From the cell containing the given text, extract its center point as (x, y) coordinate. 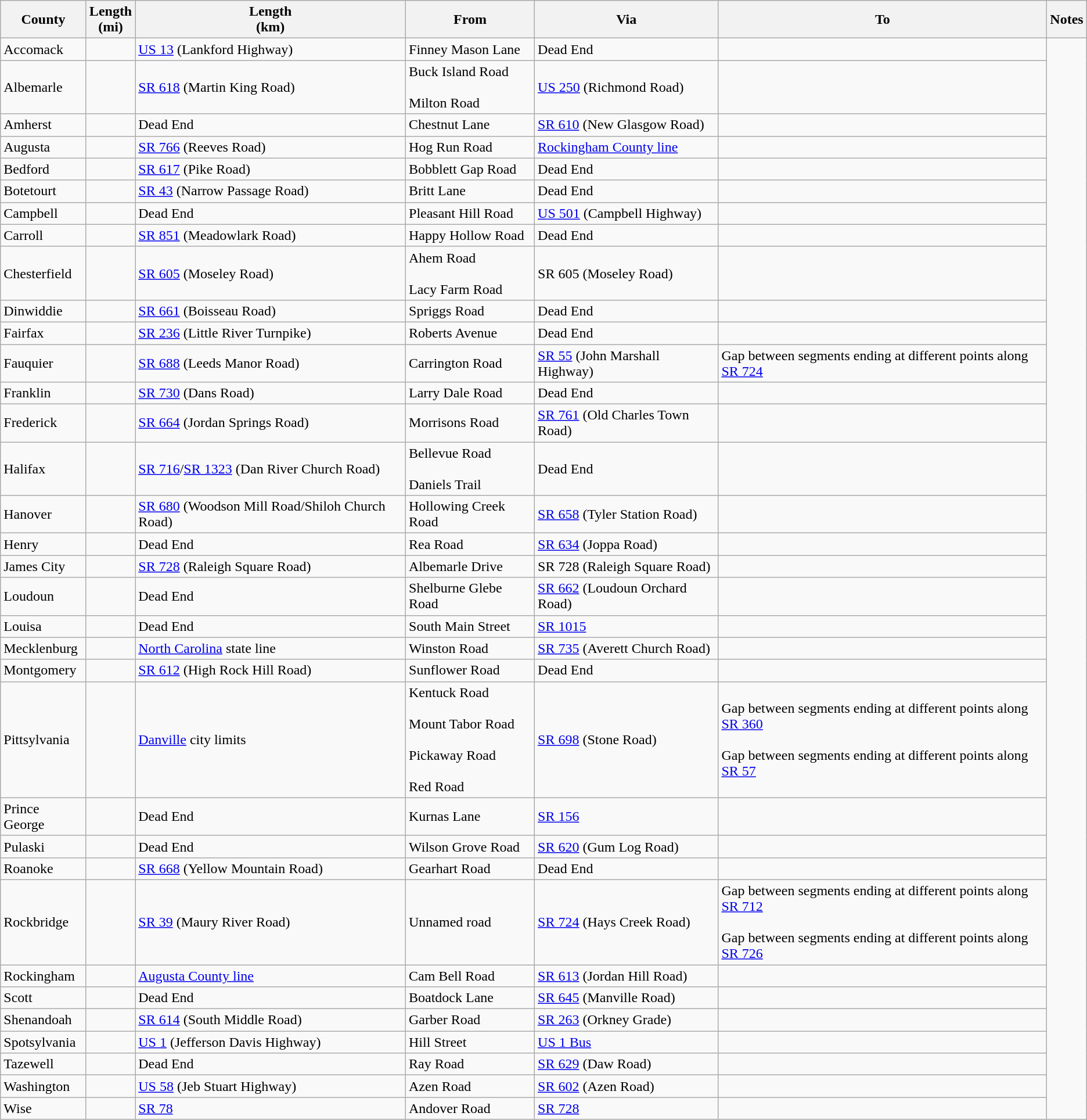
SR 610 (New Glasgow Road) (627, 125)
Albemarle (44, 87)
SR 662 (Loudoun Orchard Road) (627, 596)
Rea Road (470, 544)
Shelburne Glebe Road (470, 596)
Dinwiddie (44, 311)
Fauquier (44, 362)
Hog Run Road (470, 147)
SR 43 (Narrow Passage Road) (271, 191)
Unnamed road (470, 922)
Campbell (44, 213)
Chestnut Lane (470, 125)
Pittsylvania (44, 740)
Gap between segments ending at different points along SR 712Gap between segments ending at different points along SR 726 (883, 922)
Larry Dale Road (470, 393)
Cam Bell Road (470, 975)
Bedford (44, 169)
Loudoun (44, 596)
SR 735 (Averett Church Road) (627, 648)
SR 39 (Maury River Road) (271, 922)
Carroll (44, 235)
Morrisons Road (470, 423)
Ray Road (470, 1064)
Scott (44, 998)
US 501 (Campbell Highway) (627, 213)
SR 658 (Tyler Station Road) (627, 515)
Length(km) (271, 20)
SR 766 (Reeves Road) (271, 147)
Andover Road (470, 1108)
SR 851 (Meadowlark Road) (271, 235)
Sunflower Road (470, 670)
SR 617 (Pike Road) (271, 169)
US 1 (Jefferson Davis Highway) (271, 1042)
Louisa (44, 626)
Halifax (44, 469)
Accomack (44, 49)
Rockbridge (44, 922)
SR 728 (627, 1108)
Bellevue RoadDaniels Trail (470, 469)
SR 613 (Jordan Hill Road) (627, 975)
SR 602 (Azen Road) (627, 1086)
Wilson Grove Road (470, 846)
Hill Street (470, 1042)
Albemarle Drive (470, 566)
Roanoke (44, 868)
Finney Mason Lane (470, 49)
Roberts Avenue (470, 333)
Pulaski (44, 846)
US 250 (Richmond Road) (627, 87)
Rockingham (44, 975)
From (470, 20)
Ahem RoadLacy Farm Road (470, 273)
SR 664 (Jordan Springs Road) (271, 423)
SR 618 (Martin King Road) (271, 87)
Notes (1067, 20)
Happy Hollow Road (470, 235)
Carrington Road (470, 362)
Amherst (44, 125)
Hanover (44, 515)
SR 698 (Stone Road) (627, 740)
Mecklenburg (44, 648)
SR 614 (South Middle Road) (271, 1020)
Spotsylvania (44, 1042)
SR 1015 (627, 626)
SR 55 (John Marshall Highway) (627, 362)
Danville city limits (271, 740)
US 58 (Jeb Stuart Highway) (271, 1086)
SR 634 (Joppa Road) (627, 544)
SR 263 (Orkney Grade) (627, 1020)
SR 236 (Little River Turnpike) (271, 333)
US 1 Bus (627, 1042)
Franklin (44, 393)
SR 620 (Gum Log Road) (627, 846)
Frederick (44, 423)
Garber Road (470, 1020)
Washington (44, 1086)
Augusta (44, 147)
US 13 (Lankford Highway) (271, 49)
SR 645 (Manville Road) (627, 998)
Henry (44, 544)
Shenandoah (44, 1020)
Chesterfield (44, 273)
Wise (44, 1108)
SR 688 (Leeds Manor Road) (271, 362)
Botetourt (44, 191)
SR 730 (Dans Road) (271, 393)
Prince George (44, 817)
Bobblett Gap Road (470, 169)
SR 724 (Hays Creek Road) (627, 922)
Length(mi) (110, 20)
Winston Road (470, 648)
SR 716/SR 1323 (Dan River Church Road) (271, 469)
South Main Street (470, 626)
Azen Road (470, 1086)
SR 78 (271, 1108)
Hollowing Creek Road (470, 515)
Gap between segments ending at different points along SR 724 (883, 362)
Augusta County line (271, 975)
Pleasant Hill Road (470, 213)
SR 629 (Daw Road) (627, 1064)
Gearhart Road (470, 868)
North Carolina state line (271, 648)
Kentuck RoadMount Tabor RoadPickaway RoadRed Road (470, 740)
Kurnas Lane (470, 817)
Gap between segments ending at different points along SR 360Gap between segments ending at different points along SR 57 (883, 740)
Buck Island RoadMilton Road (470, 87)
SR 156 (627, 817)
Tazewell (44, 1064)
SR 661 (Boisseau Road) (271, 311)
County (44, 20)
Fairfax (44, 333)
SR 612 (High Rock Hill Road) (271, 670)
Rockingham County line (627, 147)
Boatdock Lane (470, 998)
Via (627, 20)
SR 680 (Woodson Mill Road/Shiloh Church Road) (271, 515)
SR 761 (Old Charles Town Road) (627, 423)
Spriggs Road (470, 311)
Montgomery (44, 670)
To (883, 20)
Britt Lane (470, 191)
SR 668 (Yellow Mountain Road) (271, 868)
James City (44, 566)
